Locate the cell with the specified text and output its [X, Y] center coordinate. 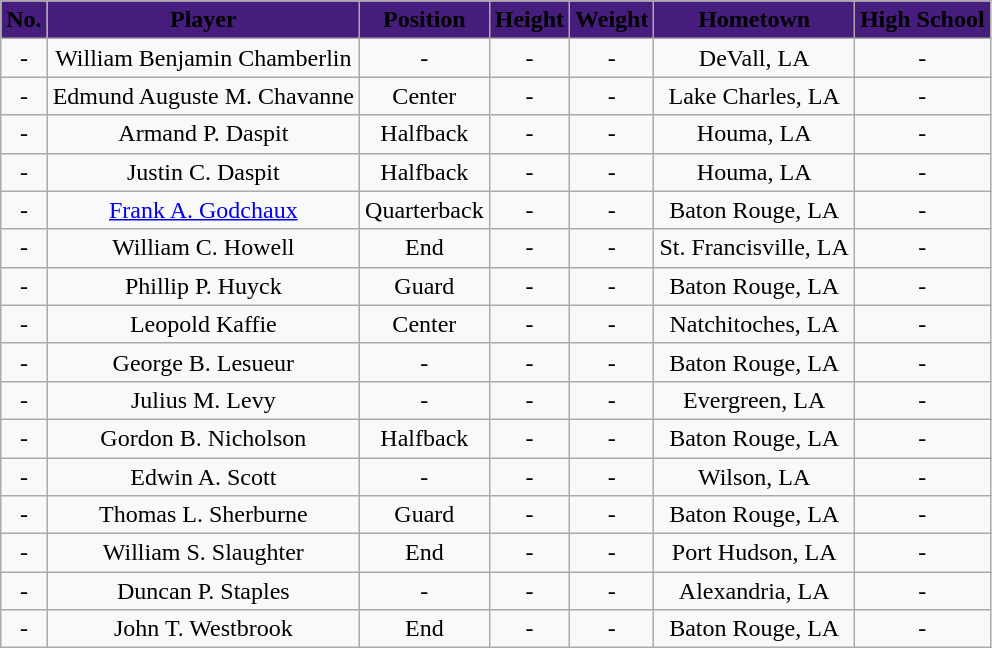
Wilson, LA [754, 477]
John T. Westbrook [203, 629]
Julius M. Levy [203, 400]
High School [922, 20]
Frank A. Godchaux [203, 210]
Port Hudson, LA [754, 553]
Lake Charles, LA [754, 96]
Natchitoches, LA [754, 324]
Edmund Auguste M. Chavanne [203, 96]
Position [425, 20]
Leopold Kaffie [203, 324]
Edwin A. Scott [203, 477]
No. [24, 20]
DeVall, LA [754, 58]
Armand P. Daspit [203, 134]
St. Francisville, LA [754, 248]
Height [529, 20]
William Benjamin Chamberlin [203, 58]
Phillip P. Huyck [203, 286]
Thomas L. Sherburne [203, 515]
Justin C. Daspit [203, 172]
Player [203, 20]
William S. Slaughter [203, 553]
George B. Lesueur [203, 362]
Hometown [754, 20]
Weight [612, 20]
Alexandria, LA [754, 591]
Evergreen, LA [754, 400]
Duncan P. Staples [203, 591]
Quarterback [425, 210]
William C. Howell [203, 248]
Gordon B. Nicholson [203, 438]
